Scan for the cell matching the given text and deliver its [x, y] coordinate at center. 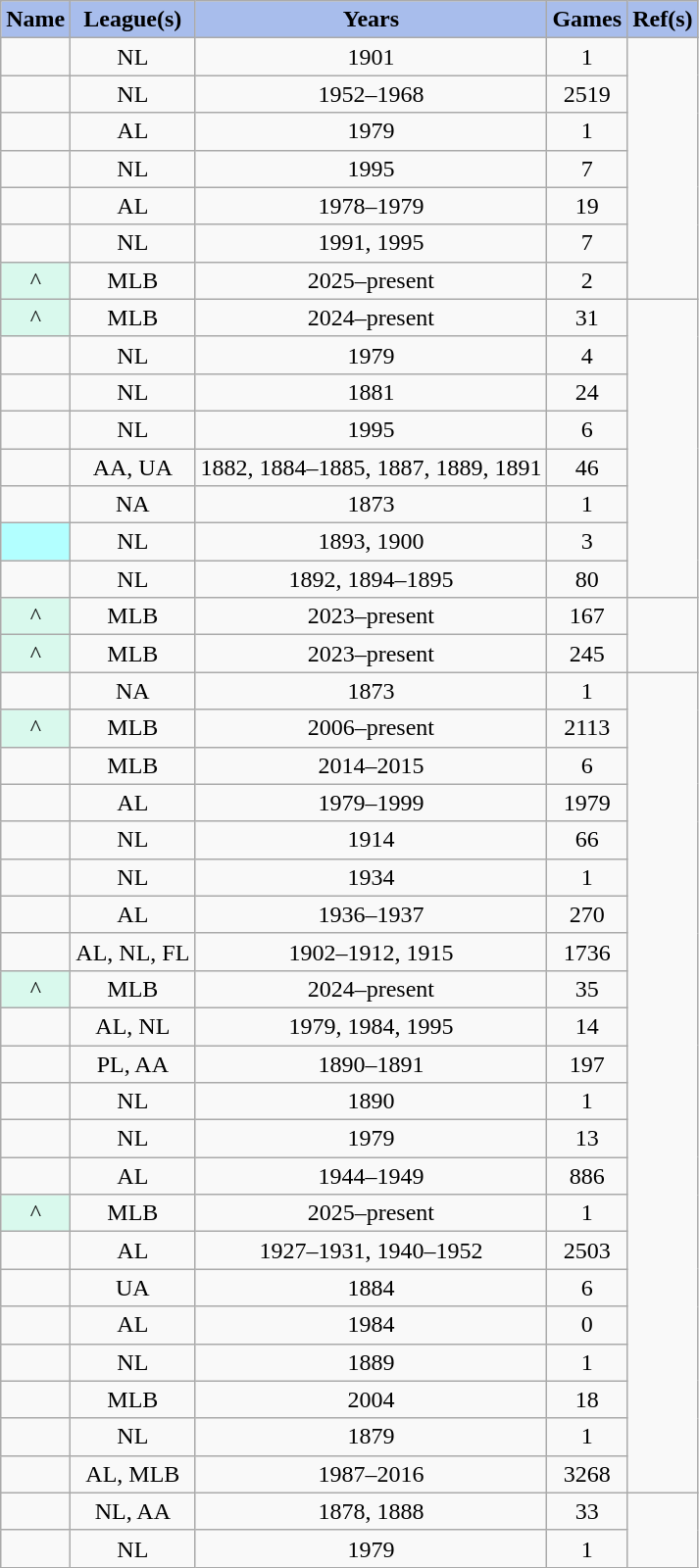
Years [371, 20]
NL, AA [133, 1511]
18 [587, 1399]
1979, 1984, 1995 [371, 1026]
AA, UA [133, 467]
14 [587, 1026]
35 [587, 989]
245 [587, 654]
1934 [371, 877]
1889 [371, 1362]
80 [587, 579]
1882, 1884–1885, 1887, 1889, 1891 [371, 467]
PL, AA [133, 1063]
Games [587, 20]
1893, 1900 [371, 542]
League(s) [133, 20]
1978–1979 [371, 206]
2113 [587, 728]
AL, NL, FL [133, 952]
1892, 1894–1895 [371, 579]
2006–present [371, 728]
1984 [371, 1325]
270 [587, 914]
1901 [371, 57]
2 [587, 280]
46 [587, 467]
1952–1968 [371, 94]
31 [587, 318]
UA [133, 1288]
1987–2016 [371, 1474]
1944–1949 [371, 1176]
AL, MLB [133, 1474]
33 [587, 1511]
0 [587, 1325]
24 [587, 392]
1914 [371, 840]
2519 [587, 94]
1736 [587, 952]
1878, 1888 [371, 1511]
3 [587, 542]
3268 [587, 1474]
1927–1931, 1940–1952 [371, 1250]
197 [587, 1063]
1979–1999 [371, 803]
Ref(s) [663, 20]
2004 [371, 1399]
1890 [371, 1102]
19 [587, 206]
1936–1937 [371, 914]
2503 [587, 1250]
AL, NL [133, 1026]
1902–1912, 1915 [371, 952]
13 [587, 1139]
Name [35, 20]
167 [587, 616]
1879 [371, 1437]
2014–2015 [371, 765]
886 [587, 1176]
1881 [371, 392]
1890–1891 [371, 1063]
4 [587, 355]
66 [587, 840]
1884 [371, 1288]
1991, 1995 [371, 243]
